Capture the cell that displays the provided text and extract its (X, Y) central coordinate. 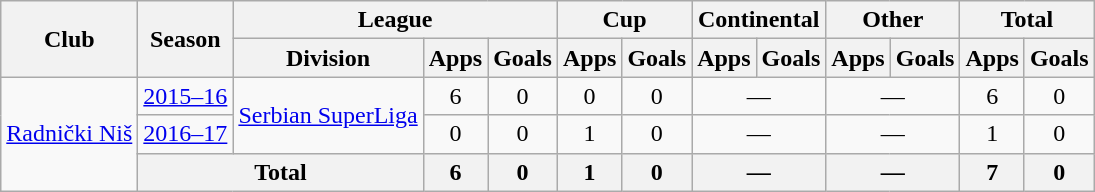
Continental (759, 20)
2015–16 (186, 96)
Cup (624, 20)
7 (992, 172)
Division (328, 58)
League (396, 20)
Other (893, 20)
Club (70, 39)
Radnički Niš (70, 134)
Season (186, 39)
Serbian SuperLiga (328, 115)
2016–17 (186, 134)
